Find where the given text appears and provide that cell's center as (x, y) coordinate. 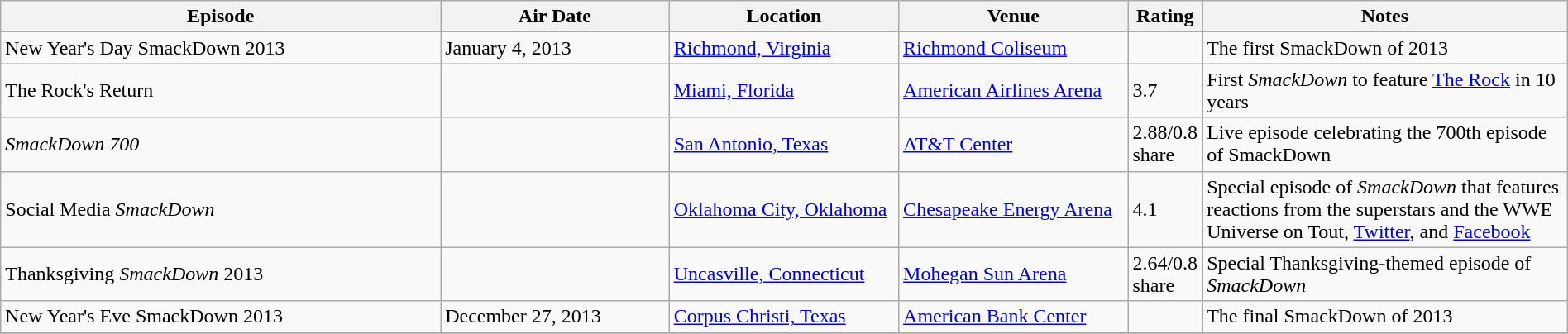
San Antonio, Texas (784, 144)
Thanksgiving SmackDown 2013 (221, 274)
Rating (1165, 17)
SmackDown 700 (221, 144)
4.1 (1165, 209)
Episode (221, 17)
Miami, Florida (784, 91)
The Rock's Return (221, 91)
Richmond Coliseum (1014, 48)
Social Media SmackDown (221, 209)
American Airlines Arena (1014, 91)
Special episode of SmackDown that features reactions from the superstars and the WWE Universe on Tout, Twitter, and Facebook (1385, 209)
2.88/0.8 share (1165, 144)
Venue (1014, 17)
Live episode celebrating the 700th episode of SmackDown (1385, 144)
New Year's Day SmackDown 2013 (221, 48)
Notes (1385, 17)
December 27, 2013 (556, 317)
The first SmackDown of 2013 (1385, 48)
Richmond, Virginia (784, 48)
Corpus Christi, Texas (784, 317)
Special Thanksgiving-themed episode of SmackDown (1385, 274)
Uncasville, Connecticut (784, 274)
First SmackDown to feature The Rock in 10 years (1385, 91)
Location (784, 17)
New Year's Eve SmackDown 2013 (221, 317)
Air Date (556, 17)
American Bank Center (1014, 317)
Oklahoma City, Oklahoma (784, 209)
Chesapeake Energy Arena (1014, 209)
2.64/0.8 share (1165, 274)
3.7 (1165, 91)
Mohegan Sun Arena (1014, 274)
AT&T Center (1014, 144)
The final SmackDown of 2013 (1385, 317)
January 4, 2013 (556, 48)
